Find where the given text appears and provide that cell's center as [X, Y] coordinate. 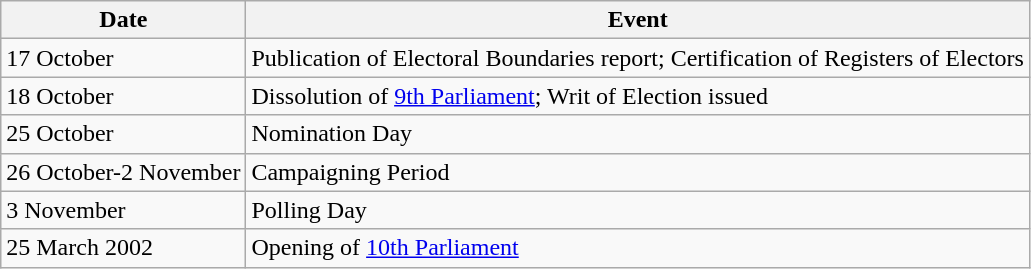
25 October [124, 134]
18 October [124, 96]
Opening of 10th Parliament [638, 248]
Date [124, 20]
Polling Day [638, 210]
3 November [124, 210]
Nomination Day [638, 134]
Campaigning Period [638, 172]
Dissolution of 9th Parliament; Writ of Election issued [638, 96]
17 October [124, 58]
25 March 2002 [124, 248]
26 October-2 November [124, 172]
Event [638, 20]
Publication of Electoral Boundaries report; Certification of Registers of Electors [638, 58]
